Extract the [X, Y] coordinate from the center of the cell holding the provided text.  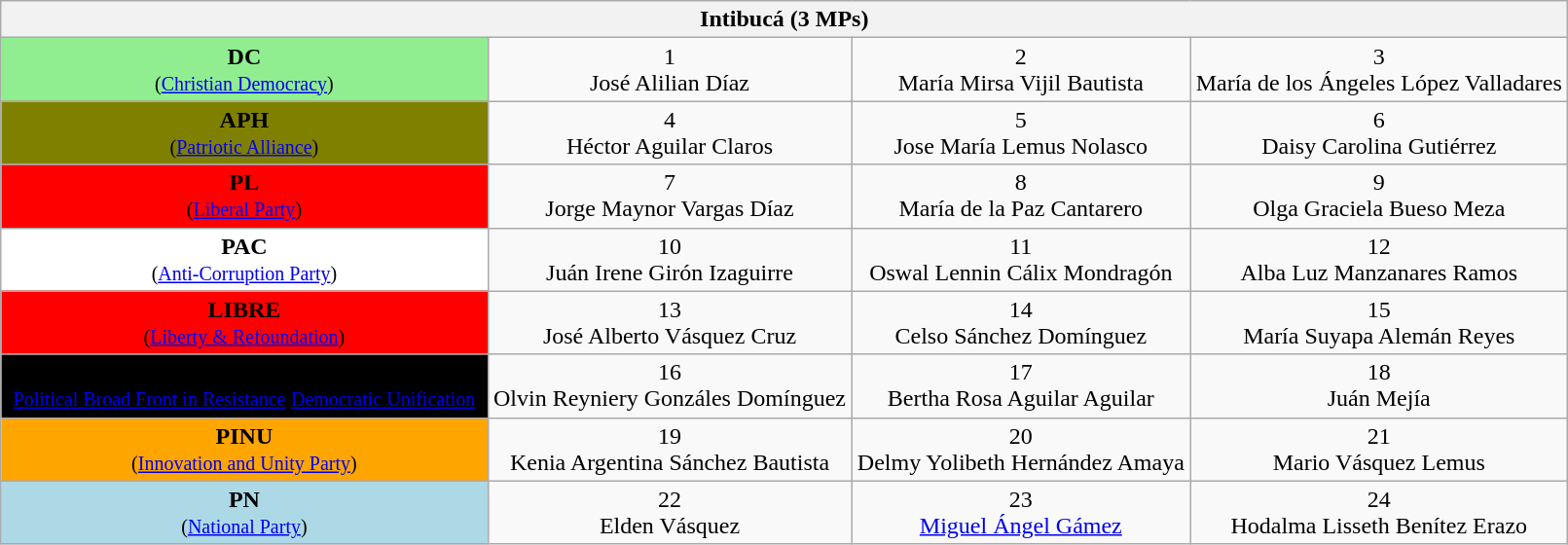
4Héctor Aguilar Claros [670, 132]
19Kenia Argentina Sánchez Bautista [670, 450]
9Olga Graciela Bueso Meza [1379, 197]
8María de la Paz Cantarero [1021, 197]
PL(Liberal Party) [244, 197]
1José Alilian Díaz [670, 70]
22Elden Vásquez [670, 512]
3María de los Ángeles López Valladares [1379, 70]
PN(National Party) [244, 512]
LIBRE(Liberty & Refoundation) [244, 323]
7Jorge Maynor Vargas Díaz [670, 197]
10Juán Irene Girón Izaguirre [670, 259]
DC(Christian Democracy) [244, 70]
16Olvin Reyniery Gonzáles Domínguez [670, 385]
APH(Patriotic Alliance) [244, 132]
21Mario Vásquez Lemus [1379, 450]
13José Alberto Vásquez Cruz [670, 323]
6Daisy Carolina Gutiérrez [1379, 132]
Intibucá (3 MPs) [784, 19]
11Oswal Lennin Cálix Mondragón [1021, 259]
UD/FAPER(Political Broad Front in Resistance/Democratic Unification) [244, 385]
24Hodalma Lisseth Benítez Erazo [1379, 512]
PINU(Innovation and Unity Party) [244, 450]
17Bertha Rosa Aguilar Aguilar [1021, 385]
15María Suyapa Alemán Reyes [1379, 323]
23Miguel Ángel Gámez [1021, 512]
12Alba Luz Manzanares Ramos [1379, 259]
14Celso Sánchez Domínguez [1021, 323]
18Juán Mejía [1379, 385]
5Jose María Lemus Nolasco [1021, 132]
PAC(Anti-Corruption Party) [244, 259]
20Delmy Yolibeth Hernández Amaya [1021, 450]
2María Mirsa Vijil Bautista [1021, 70]
